Output the [x, y] coordinate of the center of the cell containing the given text.  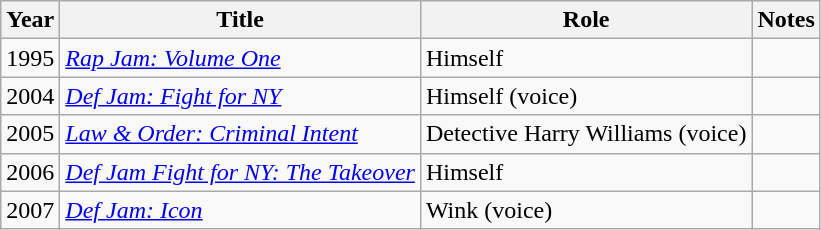
2004 [30, 96]
Himself (voice) [586, 96]
Notes [786, 20]
Year [30, 20]
2005 [30, 134]
Def Jam Fight for NY: The Takeover [240, 172]
Def Jam: Fight for NY [240, 96]
Title [240, 20]
2006 [30, 172]
Rap Jam: Volume One [240, 58]
2007 [30, 210]
1995 [30, 58]
Detective Harry Williams (voice) [586, 134]
Law & Order: Criminal Intent [240, 134]
Role [586, 20]
Def Jam: Icon [240, 210]
Wink (voice) [586, 210]
